Return [x, y] of the center of cell containing provided text 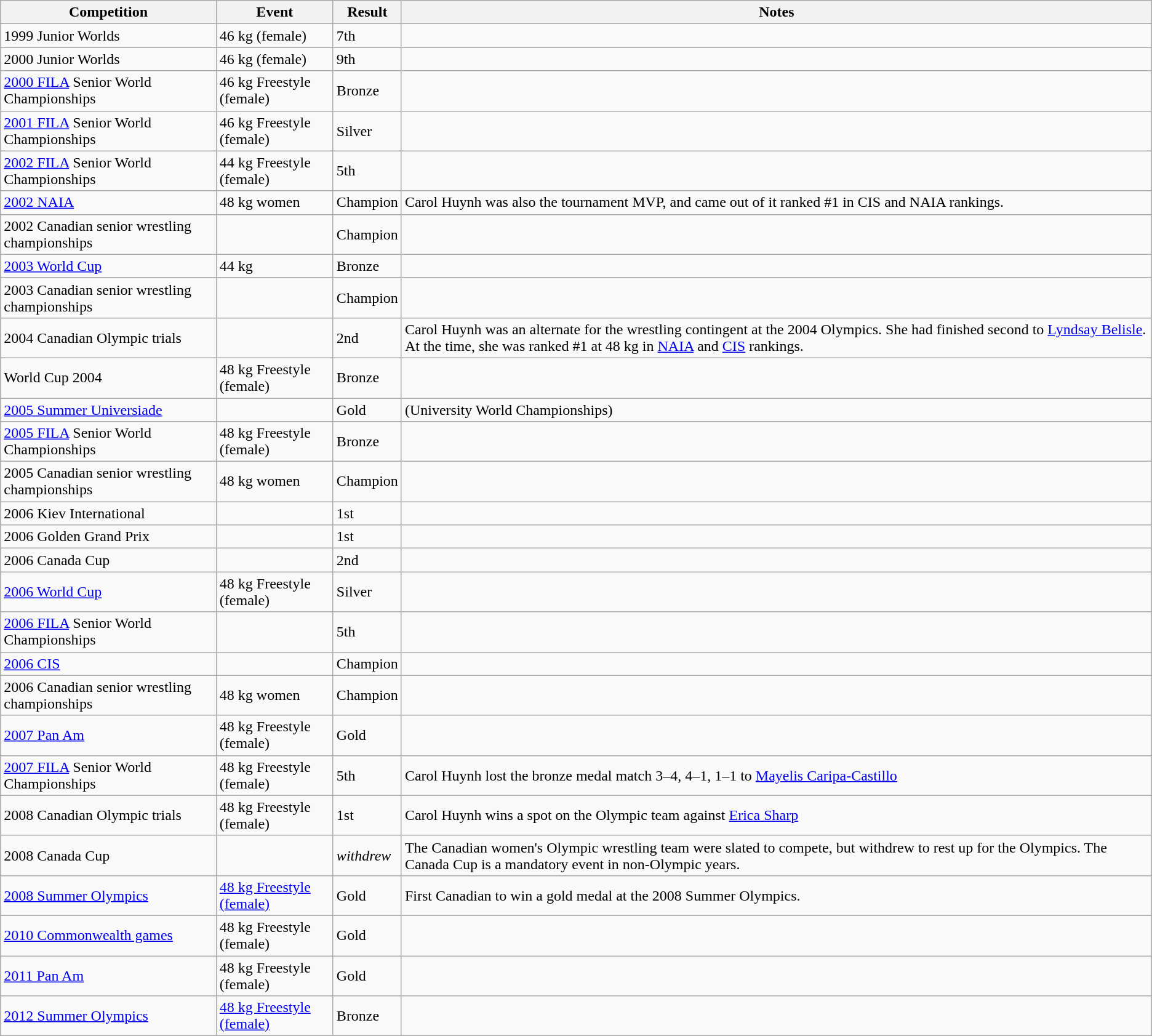
2002 NAIA [108, 203]
9th [367, 59]
2000 FILA Senior World Championships [108, 91]
2005 FILA Senior World Championships [108, 442]
2006 Kiev International [108, 513]
1999 Junior Worlds [108, 36]
2000 Junior Worlds [108, 59]
2006 Canadian senior wrestling championships [108, 696]
2006 Canada Cup [108, 560]
2008 Canada Cup [108, 856]
2006 Golden Grand Prix [108, 537]
2002 Canadian senior wrestling championships [108, 234]
2011 Pan Am [108, 975]
2006 FILA Senior World Championships [108, 632]
Carol Huynh was also the tournament MVP, and came out of it ranked #1 in CIS and NAIA rankings. [777, 203]
2012 Summer Olympics [108, 1016]
2007 FILA Senior World Championships [108, 776]
2006 World Cup [108, 592]
2001 FILA Senior World Championships [108, 131]
Notes [777, 12]
Competition [108, 12]
44 kg Freestyle (female) [274, 171]
2002 FILA Senior World Championships [108, 171]
2005 Summer Universiade [108, 409]
2003 Canadian senior wrestling championships [108, 298]
2003 World Cup [108, 266]
First Canadian to win a gold medal at the 2008 Summer Olympics. [777, 895]
2006 CIS [108, 664]
44 kg [274, 266]
Carol Huynh wins a spot on the Olympic team against Erica Sharp [777, 815]
7th [367, 36]
Event [274, 12]
(University World Championships) [777, 409]
2010 Commonwealth games [108, 936]
2005 Canadian senior wrestling championships [108, 481]
2004 Canadian Olympic trials [108, 337]
Result [367, 12]
2007 Pan Am [108, 735]
2008 Summer Olympics [108, 895]
2008 Canadian Olympic trials [108, 815]
withdrew [367, 856]
Carol Huynh lost the bronze medal match 3–4, 4–1, 1–1 to Mayelis Caripa-Castillo [777, 776]
World Cup 2004 [108, 378]
